From the cell containing the given text, extract its center point as [X, Y] coordinate. 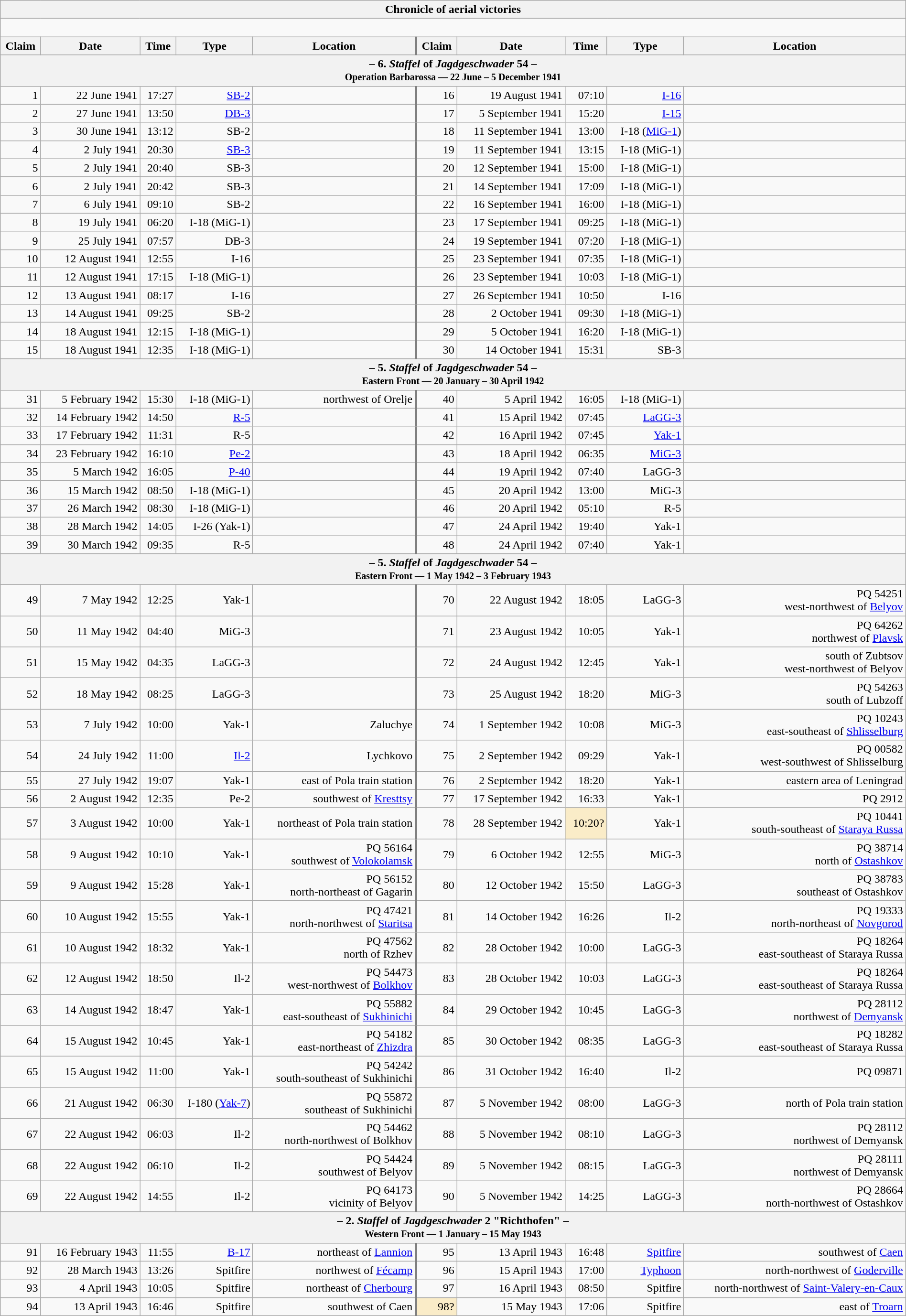
3 [21, 131]
14 August 1942 [90, 1009]
15 [21, 350]
PQ 54473 west-northwest of Bolkhov [334, 979]
PQ 47421 north-northwest of Staritsa [334, 917]
PQ 54424 southwest of Belyov [334, 1165]
55 [21, 780]
2 August 1942 [90, 798]
2 [21, 113]
Zaluchye [334, 724]
72 [436, 662]
25 [436, 259]
78 [436, 823]
08:17 [158, 295]
27 June 1941 [90, 113]
18:32 [158, 947]
30 March 1942 [90, 544]
B-17 [214, 1252]
31 [21, 399]
15 March 1942 [90, 490]
13:50 [158, 113]
5 February 1942 [90, 399]
17 September 1941 [511, 222]
26 September 1941 [511, 295]
PQ 28664 north-northwest of Ostashkov [795, 1197]
2 October 1941 [511, 313]
17 [436, 113]
14 October 1942 [511, 917]
48 [436, 544]
28 March 1942 [90, 526]
68 [21, 1165]
14 October 1941 [511, 350]
3 August 1942 [90, 823]
13 August 1941 [90, 295]
20:40 [158, 168]
northeast of Lannion [334, 1252]
05:10 [586, 508]
25 July 1941 [90, 240]
16 [436, 95]
PQ 09871 [795, 1072]
19 April 1942 [511, 472]
7 May 1942 [90, 600]
08:30 [158, 508]
11:31 [158, 435]
5 [21, 168]
18:05 [586, 600]
PQ 54263south of Lubzoff [795, 694]
5 October 1941 [511, 332]
06:03 [158, 1134]
12:45 [586, 662]
15:00 [586, 168]
49 [21, 600]
25 August 1942 [511, 694]
PQ 54182 east-northeast of Zhizdra [334, 1041]
18 [436, 131]
PQ 38714 north of Ostashkov [795, 854]
33 [21, 435]
07:20 [586, 240]
PQ 10441 south-southeast of Staraya Russa [795, 823]
36 [21, 490]
97 [436, 1288]
23 [436, 222]
6 July 1941 [90, 204]
17:09 [586, 186]
28 [436, 313]
19 August 1941 [511, 95]
11 May 1942 [90, 632]
28 March 1943 [90, 1270]
64 [21, 1041]
89 [436, 1165]
60 [21, 917]
66 [21, 1103]
4 April 1943 [90, 1288]
10:10 [158, 854]
PQ 55882 east-southeast of Sukhinichi [334, 1009]
PQ 38783 southeast of Ostashkov [795, 885]
14 [21, 332]
62 [21, 979]
71 [436, 632]
29 October 1942 [511, 1009]
– 5. Staffel of Jagdgeschwader 54 –Eastern Front — 1 May 1942 – 3 February 1943 [453, 570]
29 [436, 332]
09:29 [586, 756]
08:15 [586, 1165]
16:46 [158, 1306]
PQ 55872 southeast of Sukhinichi [334, 1103]
79 [436, 854]
I-15 [645, 113]
PQ 2912 [795, 798]
16:00 [586, 204]
24 August 1942 [511, 662]
08:25 [158, 694]
86 [436, 1072]
18:47 [158, 1009]
46 [436, 508]
12 August 1942 [90, 979]
95 [436, 1252]
– 5. Staffel of Jagdgeschwader 54 –Eastern Front — 20 January – 30 April 1942 [453, 375]
15:30 [158, 399]
16 February 1943 [90, 1252]
PQ 54462 north-northwest of Bolkhov [334, 1134]
east of Pola train station [334, 780]
15 April 1943 [511, 1270]
east of Troarn [795, 1306]
south of Zubtsov west-northwest of Belyov [795, 662]
I-180 (Yak-7) [214, 1103]
PQ 54251 west-northwest of Belyov [795, 600]
51 [21, 662]
63 [21, 1009]
20:42 [158, 186]
17:15 [158, 277]
15 April 1942 [511, 417]
15 May 1942 [90, 662]
4 [21, 150]
14 September 1941 [511, 186]
08:35 [586, 1041]
6 [21, 186]
43 [436, 453]
96 [436, 1270]
32 [21, 417]
17 September 1942 [511, 798]
37 [21, 508]
31 October 1942 [511, 1072]
90 [436, 1197]
19 September 1941 [511, 240]
35 [21, 472]
77 [436, 798]
59 [21, 885]
north-northwest of Goderville [795, 1270]
06:10 [158, 1165]
13:15 [586, 150]
19:40 [586, 526]
12 September 1941 [511, 168]
PQ 00582 west-southwest of Shlisselburg [795, 756]
PQ 56164 southwest of Volokolamsk [334, 854]
44 [436, 472]
91 [21, 1252]
57 [21, 823]
04:35 [158, 662]
17:27 [158, 95]
07:57 [158, 240]
15:28 [158, 885]
1 September 1942 [511, 724]
northwest of Orelje [334, 399]
06:30 [158, 1103]
PQ 19333 north-northeast of Novgorod [795, 917]
Typhoon [645, 1270]
34 [21, 453]
southwest of Kresttsy [334, 798]
14:55 [158, 1197]
P-40 [214, 472]
PQ 18282 east-southeast of Staraya Russa [795, 1041]
14:05 [158, 526]
94 [21, 1306]
88 [436, 1134]
16:20 [586, 332]
41 [436, 417]
16:33 [586, 798]
northeast of Cherbourg [334, 1288]
08:10 [586, 1134]
47 [436, 526]
84 [436, 1009]
14:25 [586, 1197]
16 September 1941 [511, 204]
92 [21, 1270]
56 [21, 798]
PQ 64262 northwest of Plavsk [795, 632]
38 [21, 526]
53 [21, 724]
08:00 [586, 1103]
17:00 [586, 1270]
69 [21, 1197]
10:20? [586, 823]
15:50 [586, 885]
17 February 1942 [90, 435]
24 [436, 240]
15:20 [586, 113]
PQ 56152 north-northeast of Gagarin [334, 885]
15:31 [586, 350]
87 [436, 1103]
13:26 [158, 1270]
13:12 [158, 131]
18:50 [158, 979]
PQ 47562 north of Rzhev [334, 947]
27 [436, 295]
61 [21, 947]
17:06 [586, 1306]
28 September 1942 [511, 823]
75 [436, 756]
74 [436, 724]
14 February 1942 [90, 417]
11 [21, 277]
80 [436, 885]
81 [436, 917]
52 [21, 694]
20 [436, 168]
12:15 [158, 332]
67 [21, 1134]
54 [21, 756]
04:40 [158, 632]
6 October 1942 [511, 854]
16:10 [158, 453]
16:26 [586, 917]
70 [436, 600]
7 July 1942 [90, 724]
07:10 [586, 95]
09:10 [158, 204]
16 April 1942 [511, 435]
northeast of Pola train station [334, 823]
12 [21, 295]
5 April 1942 [511, 399]
26 March 1942 [90, 508]
14:50 [158, 417]
PQ 64173vicinity of Belyov [334, 1197]
9 [21, 240]
5 March 1942 [90, 472]
19:07 [158, 780]
65 [21, 1072]
76 [436, 780]
30 October 1942 [511, 1041]
14 August 1941 [90, 313]
50 [21, 632]
40 [436, 399]
09:35 [158, 544]
22 June 1941 [90, 95]
10:50 [586, 295]
Lychkovo [334, 756]
1 [21, 95]
18 April 1942 [511, 453]
30 [436, 350]
85 [436, 1041]
06:20 [158, 222]
83 [436, 979]
19 [436, 150]
07:35 [586, 259]
21 August 1942 [90, 1103]
20:30 [158, 150]
10 [21, 259]
98? [436, 1306]
– 6. Staffel of Jagdgeschwader 54 –Operation Barbarossa — 22 June – 5 December 1941 [453, 71]
12 October 1942 [511, 885]
93 [21, 1288]
73 [436, 694]
30 June 1941 [90, 131]
7 [21, 204]
18 May 1942 [90, 694]
16:48 [586, 1252]
north-northwest of Saint-Valery-en-Caux [795, 1288]
15 May 1943 [511, 1306]
11:55 [158, 1252]
16:40 [586, 1072]
12:25 [158, 600]
24 July 1942 [90, 756]
PQ 28111 northwest of Demyansk [795, 1165]
– 2. Staffel of Jagdgeschwader 2 "Richthofen" –Western Front — 1 January – 15 May 1943 [453, 1227]
Chronicle of aerial victories [453, 10]
21 [436, 186]
5 September 1941 [511, 113]
13 [21, 313]
42 [436, 435]
PQ 54242 south-southeast of Sukhinichi [334, 1072]
23 August 1942 [511, 632]
09:30 [586, 313]
27 July 1942 [90, 780]
10:08 [586, 724]
15:55 [158, 917]
8 [21, 222]
06:35 [586, 453]
39 [21, 544]
82 [436, 947]
22 [436, 204]
58 [21, 854]
23 February 1942 [90, 453]
north of Pola train station [795, 1103]
45 [436, 490]
PQ 10243 east-southeast of Shlisselburg [795, 724]
I-26 (Yak-1) [214, 526]
eastern area of Leningrad [795, 780]
northwest of Fécamp [334, 1270]
16 April 1943 [511, 1288]
19 July 1941 [90, 222]
26 [436, 277]
